Extract the [X, Y] coordinate from the center of the cell holding the provided text.  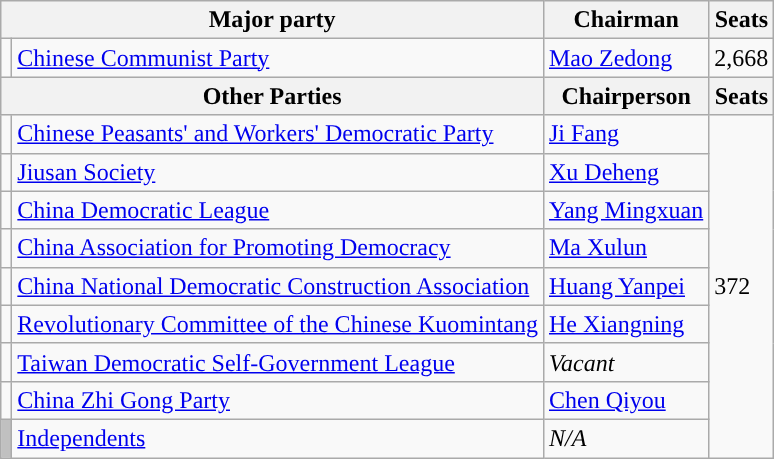
Other Parties [272, 96]
Ji Fang [626, 134]
Ma Xulun [626, 248]
Chen Qiyou [626, 400]
Revolutionary Committee of the Chinese Kuomintang [278, 324]
Xu Deheng [626, 172]
Jiusan Society [278, 172]
China National Democratic Construction Association [278, 286]
China Zhi Gong Party [278, 400]
Huang Yanpei [626, 286]
N/A [626, 438]
He Xiangning [626, 324]
China Association for Promoting Democracy [278, 248]
Chairperson [626, 96]
Independents [278, 438]
Chinese Peasants' and Workers' Democratic Party [278, 134]
Major party [272, 20]
Taiwan Democratic Self-Government League [278, 362]
Yang Mingxuan [626, 210]
Mao Zedong [626, 58]
2,668 [742, 58]
372 [742, 286]
Chinese Communist Party [278, 58]
Chairman [626, 20]
China Democratic League [278, 210]
Vacant [626, 362]
